Capture the cell that displays the provided text and extract its (X, Y) central coordinate. 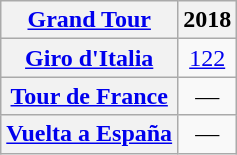
Giro d'Italia (90, 58)
122 (208, 58)
Vuelta a España (90, 134)
Grand Tour (90, 20)
Tour de France (90, 96)
2018 (208, 20)
